Output the (X, Y) coordinate of the center of the cell containing the given text.  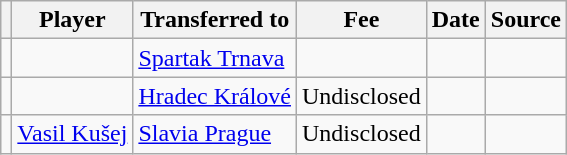
Spartak Trnava (215, 58)
Transferred to (215, 20)
Fee (362, 20)
Player (72, 20)
Hradec Králové (215, 96)
Slavia Prague (215, 134)
Date (456, 20)
Source (526, 20)
Vasil Kušej (72, 134)
